Detect which cell encompasses the target text, then output its (X, Y) center coordinate. 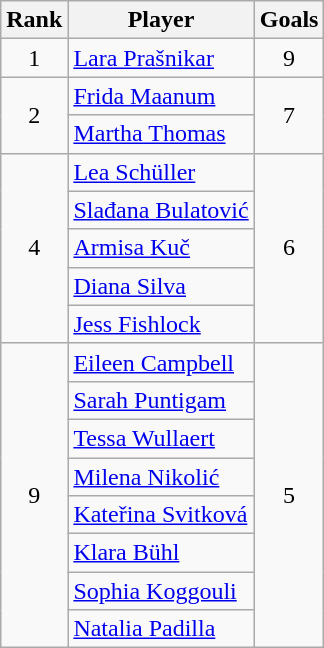
Sophia Koggouli (161, 591)
Frida Maanum (161, 96)
Rank (34, 20)
2 (34, 115)
Goals (289, 20)
4 (34, 248)
Lara Prašnikar (161, 58)
5 (289, 495)
6 (289, 248)
Sarah Puntigam (161, 400)
Eileen Campbell (161, 362)
7 (289, 115)
Lea Schüller (161, 172)
Armisa Kuč (161, 248)
1 (34, 58)
Jess Fishlock (161, 324)
Tessa Wullaert (161, 438)
Klara Bühl (161, 553)
Kateřina Svitková (161, 515)
Player (161, 20)
Milena Nikolić (161, 477)
Diana Silva (161, 286)
Martha Thomas (161, 134)
Natalia Padilla (161, 629)
Slađana Bulatović (161, 210)
